For the text-containing cell, return its midpoint in (X, Y) coordinate format. 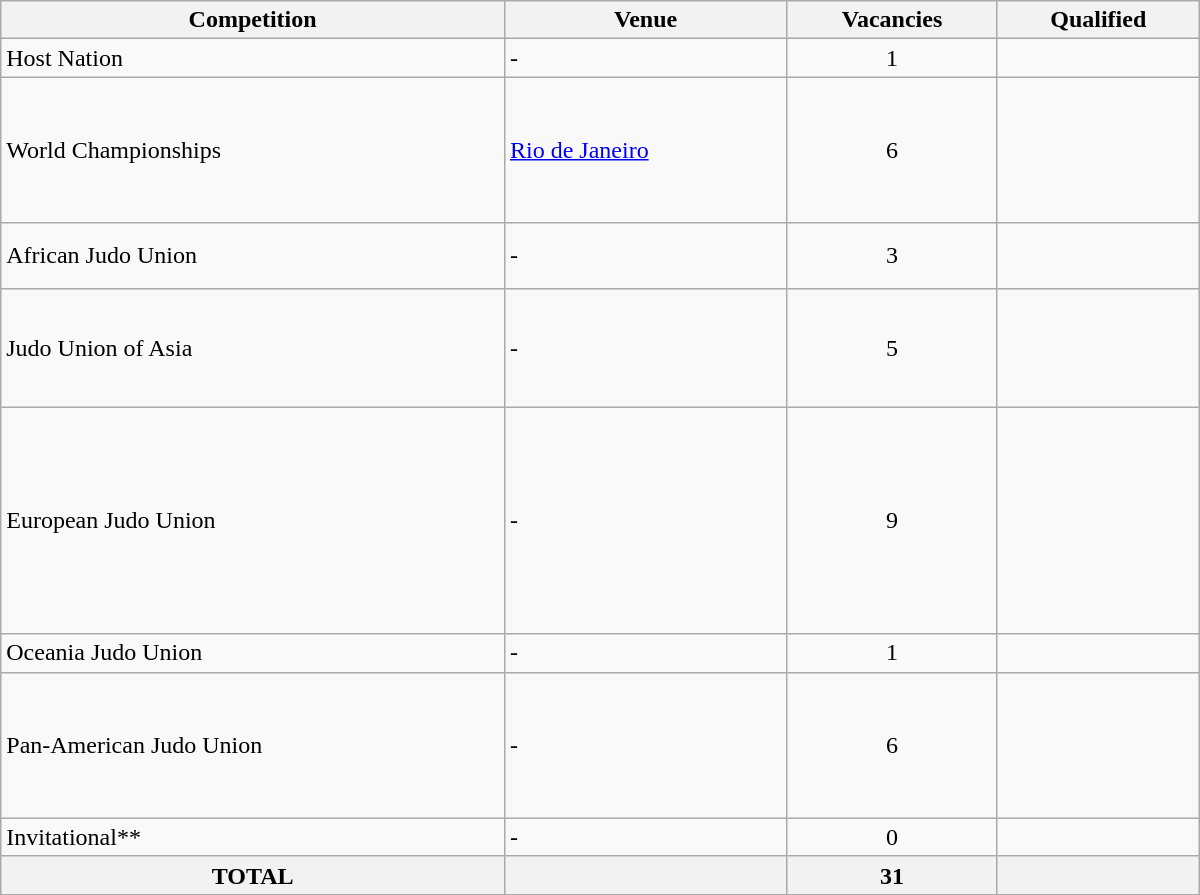
Invitational** (253, 837)
Oceania Judo Union (253, 653)
Venue (645, 20)
Qualified (1098, 20)
9 (892, 520)
5 (892, 348)
Pan-American Judo Union (253, 745)
Judo Union of Asia (253, 348)
World Championships (253, 150)
European Judo Union (253, 520)
0 (892, 837)
31 (892, 875)
African Judo Union (253, 256)
Competition (253, 20)
3 (892, 256)
Rio de Janeiro (645, 150)
TOTAL (253, 875)
Host Nation (253, 58)
Vacancies (892, 20)
